Find where the given text appears and provide that cell's center as [X, Y] coordinate. 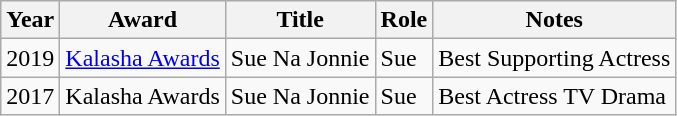
Best Supporting Actress [554, 58]
Notes [554, 20]
Award [142, 20]
2017 [30, 96]
2019 [30, 58]
Role [404, 20]
Title [300, 20]
Year [30, 20]
Best Actress TV Drama [554, 96]
